Provide the (X, Y) coordinate of the cell's center where the given text is located.  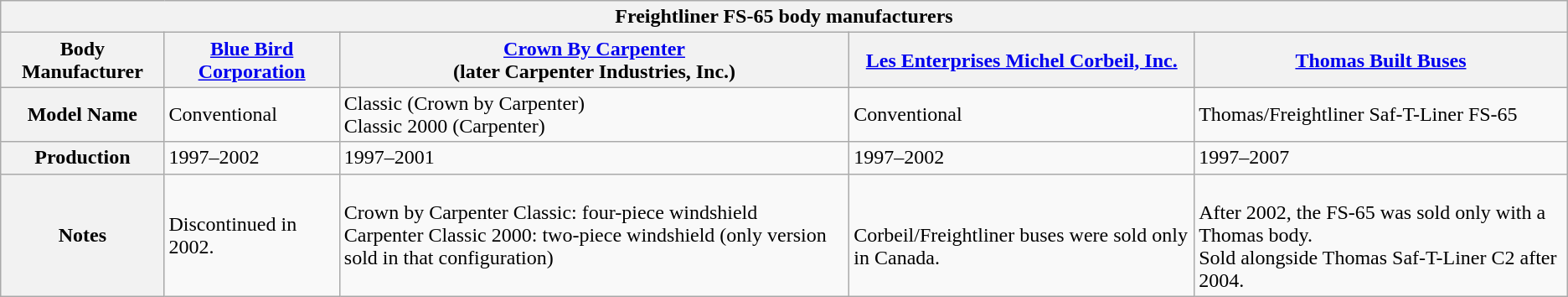
Corbeil/Freightliner buses were sold only in Canada. (1022, 235)
Freightliner FS-65 body manufacturers (784, 17)
Crown By Carpenter(later Carpenter Industries, Inc.) (594, 60)
1997–2007 (1381, 158)
Production (82, 158)
Thomas/Freightliner Saf-T-Liner FS-65 (1381, 114)
Thomas Built Buses (1381, 60)
Classic (Crown by Carpenter)Classic 2000 (Carpenter) (594, 114)
1997–2001 (594, 158)
Body Manufacturer (82, 60)
Les Enterprises Michel Corbeil, Inc. (1022, 60)
Notes (82, 235)
Crown by Carpenter Classic: four-piece windshieldCarpenter Classic 2000: two-piece windshield (only version sold in that configuration) (594, 235)
After 2002, the FS-65 was sold only with a Thomas body.Sold alongside Thomas Saf-T-Liner C2 after 2004. (1381, 235)
Blue Bird Corporation (251, 60)
Model Name (82, 114)
Discontinued in 2002. (251, 235)
